Return the (X, Y) coordinate for the center point of the cell that contains the specified text.  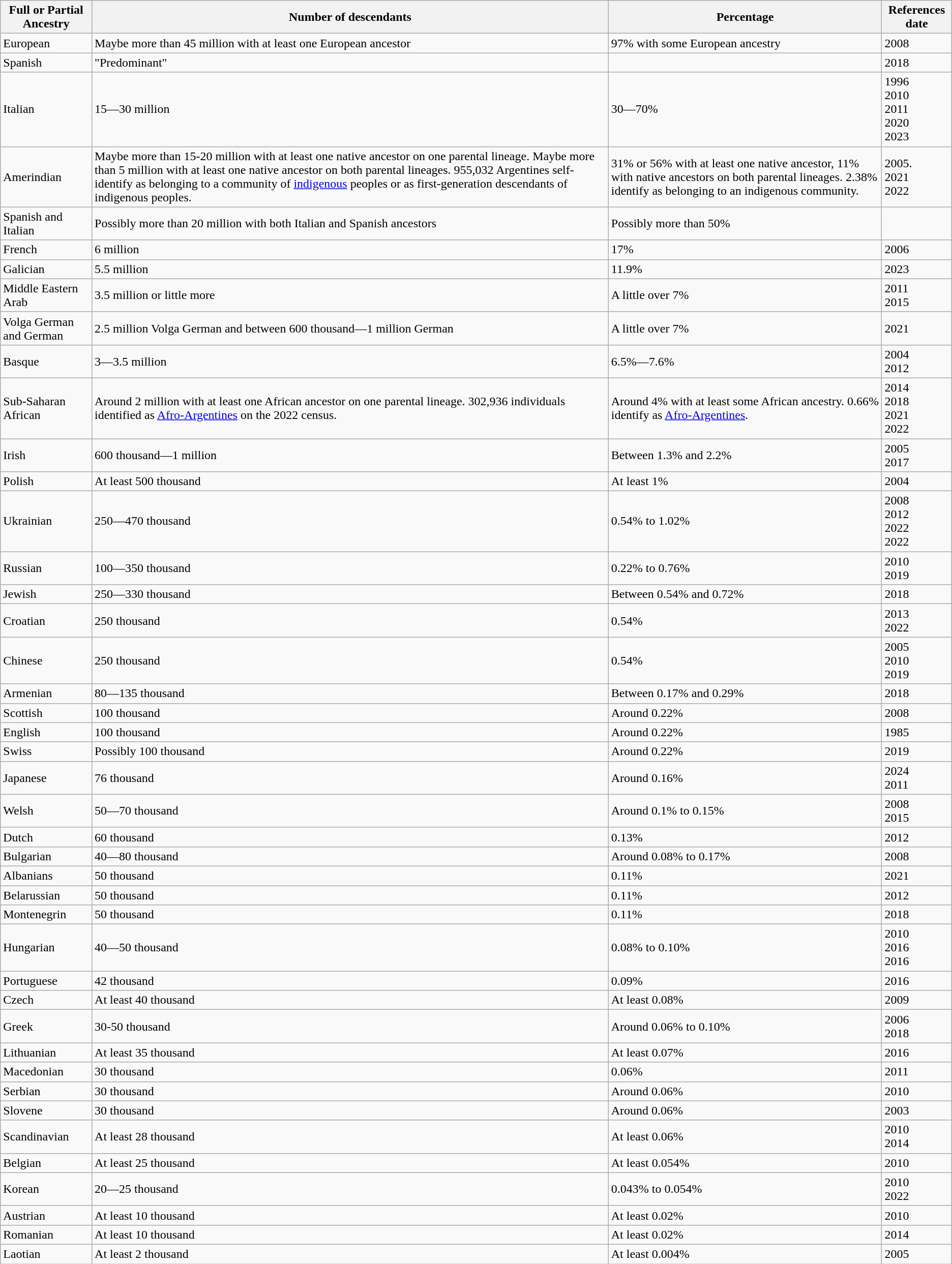
At least 25 thousand (350, 1163)
3—3.5 million (350, 361)
References date (916, 17)
Around 0.08% to 0.17% (745, 856)
Between 1.3% and 2.2% (745, 455)
Portuguese (46, 981)
Irish (46, 455)
201020162016 (916, 948)
Spanish (46, 63)
20102022 (916, 1189)
Montenegrin (46, 915)
French (46, 250)
At least 0.004% (745, 1254)
Middle Eastern Arab (46, 295)
20242011 (916, 778)
Belgian (46, 1163)
Polish (46, 481)
3.5 million or little more (350, 295)
20052017 (916, 455)
At least 28 thousand (350, 1137)
Around 0.16% (745, 778)
Chinese (46, 660)
Around 2 million with at least one African ancestor on one parental lineage. 302,936 individuals identified as Afro-Argentines on the 2022 census. (350, 408)
Full or Partial Ancestry (46, 17)
Amerindian (46, 177)
0.08% to 0.10% (745, 948)
0.22% to 0.76% (745, 568)
2008201220222022 (916, 522)
2005. 2021 2022 (916, 177)
2004 (916, 481)
2006 (916, 250)
11.9% (745, 269)
Czech (46, 1000)
Italian (46, 109)
At least 500 thousand (350, 481)
Between 0.17% and 0.29% (745, 694)
Armenian (46, 694)
250—470 thousand (350, 522)
At least 0.07% (745, 1052)
2.5 million Volga German and between 600 thousand—1 million German (350, 328)
0.06% (745, 1072)
Laotian (46, 1254)
0.043% to 0.054% (745, 1189)
20—25 thousand (350, 1189)
100—350 thousand (350, 568)
0.13% (745, 837)
Lithuanian (46, 1052)
50—70 thousand (350, 810)
Korean (46, 1189)
2011 (916, 1072)
Dutch (46, 837)
At least 0.06% (745, 1137)
Welsh (46, 810)
40—50 thousand (350, 948)
Croatian (46, 620)
0.54% to 1.02% (745, 522)
60 thousand (350, 837)
Around 4% with at least some African ancestry. 0.66% identify as Afro-Argentines. (745, 408)
20082015 (916, 810)
Slovene (46, 1110)
Scottish (46, 713)
2019 (916, 751)
At least 40 thousand (350, 1000)
19962010201120202023 (916, 109)
2003 (916, 1110)
80—135 thousand (350, 694)
At least 0.08% (745, 1000)
20102014 (916, 1137)
20062018 (916, 1026)
Belarussian (46, 895)
Albanians (46, 876)
6 million (350, 250)
Russian (46, 568)
Around 0.1% to 0.15% (745, 810)
250—330 thousand (350, 594)
Percentage (745, 17)
76 thousand (350, 778)
Possibly 100 thousand (350, 751)
2014201820212022 (916, 408)
Around 0.06% to 0.10% (745, 1026)
30-50 thousand (350, 1026)
1985 (916, 732)
At least 2 thousand (350, 1254)
30—70% (745, 109)
European (46, 43)
97% with some European ancestry (745, 43)
Between 0.54% and 0.72% (745, 594)
Basque (46, 361)
Greek (46, 1026)
"Predominant" (350, 63)
Serbian (46, 1091)
Hungarian (46, 948)
20102019 (916, 568)
Japanese (46, 778)
At least 35 thousand (350, 1052)
42 thousand (350, 981)
Sub-Saharan African (46, 408)
At least 1% (745, 481)
Galician (46, 269)
Romanian (46, 1235)
At least 0.054% (745, 1163)
English (46, 732)
15—30 million (350, 109)
5.5 million (350, 269)
Possibly more than 20 million with both Italian and Spanish ancestors (350, 224)
Austrian (46, 1215)
Bulgarian (46, 856)
2014 (916, 1235)
Macedonian (46, 1072)
600 thousand—1 million (350, 455)
2009 (916, 1000)
40—80 thousand (350, 856)
17% (745, 250)
Swiss (46, 751)
Ukrainian (46, 522)
Possibly more than 50% (745, 224)
Number of descendants (350, 17)
20112015 (916, 295)
Jewish (46, 594)
Volga German and German (46, 328)
0.09% (745, 981)
2023 (916, 269)
200520102019 (916, 660)
2005 (916, 1254)
20042012 (916, 361)
Maybe more than 45 million with at least one European ancestor (350, 43)
6.5%—7.6% (745, 361)
Scandinavian (46, 1137)
20132022 (916, 620)
Spanish and Italian (46, 224)
